Detect which cell encompasses the target text, then output its (X, Y) center coordinate. 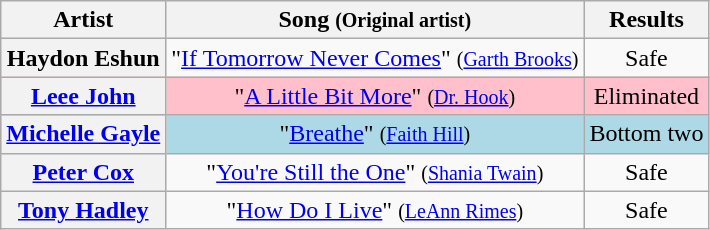
Peter Cox (84, 172)
Michelle Gayle (84, 134)
Results (646, 20)
Artist (84, 20)
Song (Original artist) (375, 20)
Leee John (84, 96)
"Breathe" (Faith Hill) (375, 134)
"If Tomorrow Never Comes" (Garth Brooks) (375, 58)
Tony Hadley (84, 210)
Bottom two (646, 134)
"A Little Bit More" (Dr. Hook) (375, 96)
Eliminated (646, 96)
"You're Still the One" (Shania Twain) (375, 172)
"How Do I Live" (LeAnn Rimes) (375, 210)
Haydon Eshun (84, 58)
